Search for the cell housing the specified text and yield its [X, Y] center coordinate. 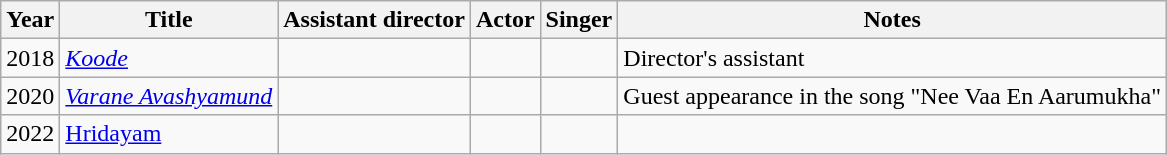
2020 [30, 96]
Actor [505, 20]
Assistant director [374, 20]
Koode [169, 58]
Director's assistant [892, 58]
2022 [30, 134]
2018 [30, 58]
Notes [892, 20]
Varane Avashyamund [169, 96]
Guest appearance in the song "Nee Vaa En Aarumukha" [892, 96]
Hridayam [169, 134]
Title [169, 20]
Year [30, 20]
Singer [579, 20]
